For the text-containing cell, return its midpoint in (X, Y) coordinate format. 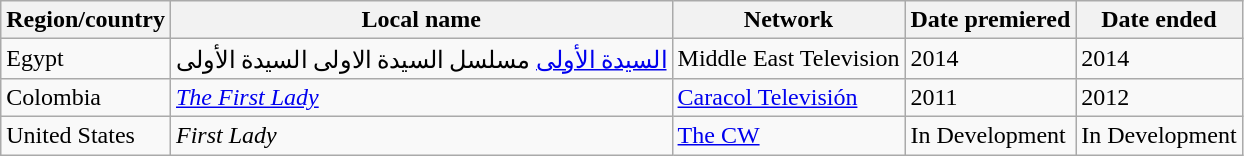
Date ended (1159, 20)
The First Lady (421, 97)
Date premiered (990, 20)
السيدة الأولى مسلسل السيدة الاولى السيدة الأولى (421, 59)
Region/country (86, 20)
2012 (1159, 97)
Caracol Televisión (788, 97)
Middle East Television (788, 59)
United States (86, 135)
The CW (788, 135)
First Lady (421, 135)
Network (788, 20)
Egypt (86, 59)
2011 (990, 97)
Colombia (86, 97)
Local name (421, 20)
